Find where the given text appears and provide that cell's center as (X, Y) coordinate. 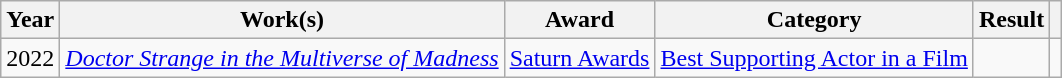
Year (30, 20)
Best Supporting Actor in a Film (814, 58)
Category (814, 20)
Doctor Strange in the Multiverse of Madness (282, 58)
Award (580, 20)
2022 (30, 58)
Saturn Awards (580, 58)
Work(s) (282, 20)
Result (1011, 20)
